Capture the cell that displays the provided text and extract its [x, y] central coordinate. 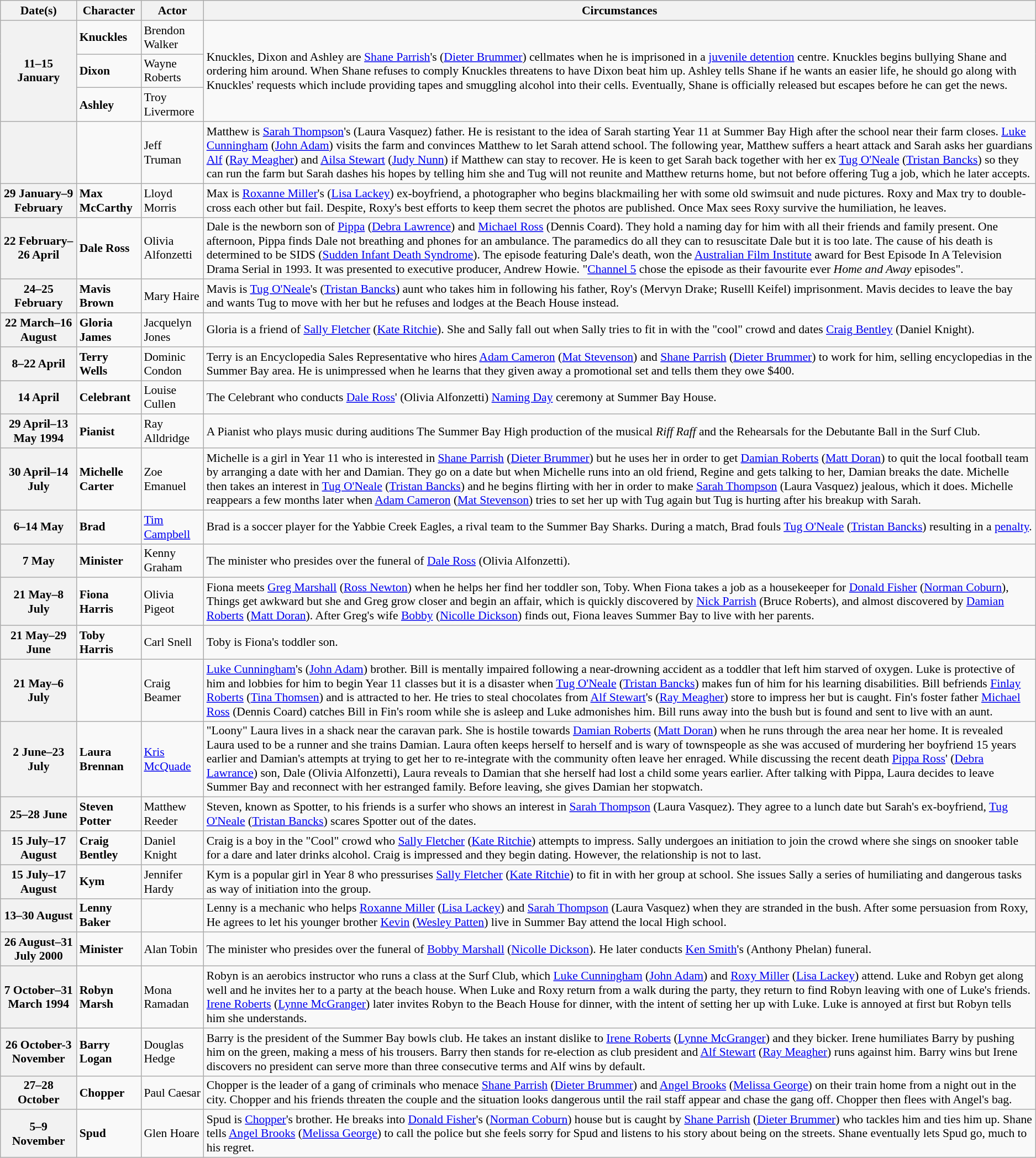
Kenny Graham [172, 560]
21 May–8 July [39, 602]
24–25 February [39, 296]
Troy Livermore [172, 105]
Craig Bentley [109, 848]
Brad [109, 527]
Robyn Marsh [109, 997]
Circumstances [620, 10]
21 May–6 July [39, 690]
Jennifer Hardy [172, 882]
Zoe Emanuel [172, 479]
Daniel Knight [172, 848]
Celebrant [109, 398]
Tim Campbell [172, 527]
6–14 May [39, 527]
14 April [39, 398]
The minister who presides over the funeral of Dale Ross (Olivia Alfonzetti). [620, 560]
7 October–31 March 1994 [39, 997]
2 June–23 July [39, 759]
27–28 October [39, 1093]
Ray Alldridge [172, 431]
Laura Brennan [109, 759]
22 February–26 April [39, 248]
Character [109, 10]
Michelle Carter [109, 479]
Kris McQuade [172, 759]
Mona Ramadan [172, 997]
Olivia Alfonzetti [172, 248]
Matthew Reeder [172, 814]
Max McCarthy [109, 200]
The Celebrant who conducts Dale Ross' (Olivia Alfonzetti) Naming Day ceremony at Summer Bay House. [620, 398]
Kym [109, 882]
Wayne Roberts [172, 71]
Barry Logan [109, 1052]
Ashley [109, 105]
Brendon Walker [172, 38]
13–30 August [39, 915]
Toby Harris [109, 642]
11–15 January [39, 71]
Jeff Truman [172, 152]
Spud [109, 1134]
Toby is Fiona's toddler son. [620, 642]
21 May–29 June [39, 642]
Knuckles [109, 38]
Dominic Condon [172, 364]
Dale Ross [109, 248]
Douglas Hedge [172, 1052]
Carl Snell [172, 642]
Jacquelyn Jones [172, 330]
5–9 November [39, 1134]
Chopper [109, 1093]
Lenny Baker [109, 915]
Steven Potter [109, 814]
Pianist [109, 431]
Louise Cullen [172, 398]
Mary Haire [172, 296]
26 August–31 July 2000 [39, 949]
8–22 April [39, 364]
Terry Wells [109, 364]
Mavis Brown [109, 296]
30 April–14 July [39, 479]
25–28 June [39, 814]
22 March–16 August [39, 330]
Alan Tobin [172, 949]
29 January–9 February [39, 200]
29 April–13 May 1994 [39, 431]
Gloria James [109, 330]
26 October-3 November [39, 1052]
Actor [172, 10]
Paul Caesar [172, 1093]
The minister who presides over the funeral of Bobby Marshall (Nicolle Dickson). He later conducts Ken Smith's (Anthony Phelan) funeral. [620, 949]
Date(s) [39, 10]
Dixon [109, 71]
Glen Hoare [172, 1134]
Fiona Harris [109, 602]
Craig Beamer [172, 690]
Olivia Pigeot [172, 602]
7 May [39, 560]
Lloyd Morris [172, 200]
